Extract the [x, y] coordinate from the center of the cell holding the provided text.  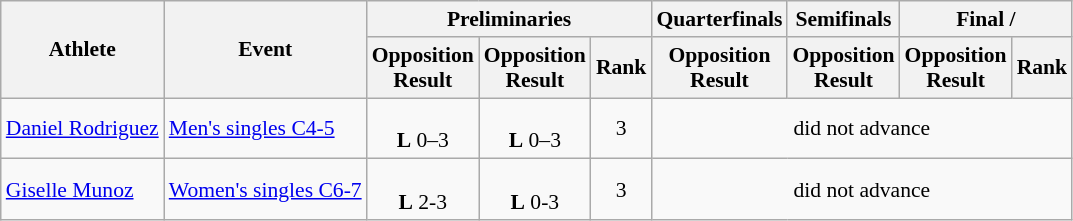
Daniel Rodriguez [82, 128]
Men's singles C4-5 [266, 128]
L 0-3 [535, 190]
Women's singles C6-7 [266, 190]
Athlete [82, 50]
Final / [986, 19]
Preliminaries [510, 19]
Event [266, 50]
Giselle Munoz [82, 190]
Semifinals [843, 19]
Quarterfinals [719, 19]
L 2-3 [423, 190]
